Extract the (x, y) coordinate from the center of the cell holding the provided text.  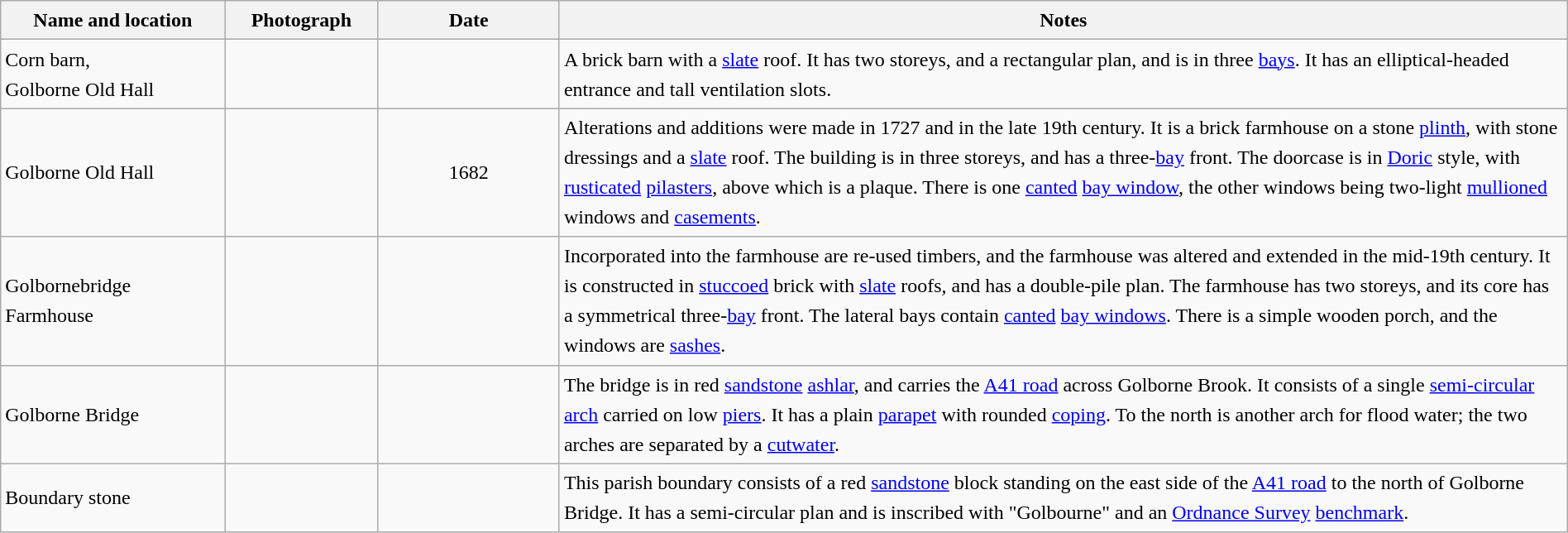
Notes (1064, 20)
Golborne Old Hall (112, 172)
Date (468, 20)
Name and location (112, 20)
1682 (468, 172)
Photograph (301, 20)
Boundary stone (112, 498)
Golbornebridge Farmhouse (112, 301)
Corn barn,Golborne Old Hall (112, 74)
Golborne Bridge (112, 414)
